Search for the cell housing the specified text and yield its [X, Y] center coordinate. 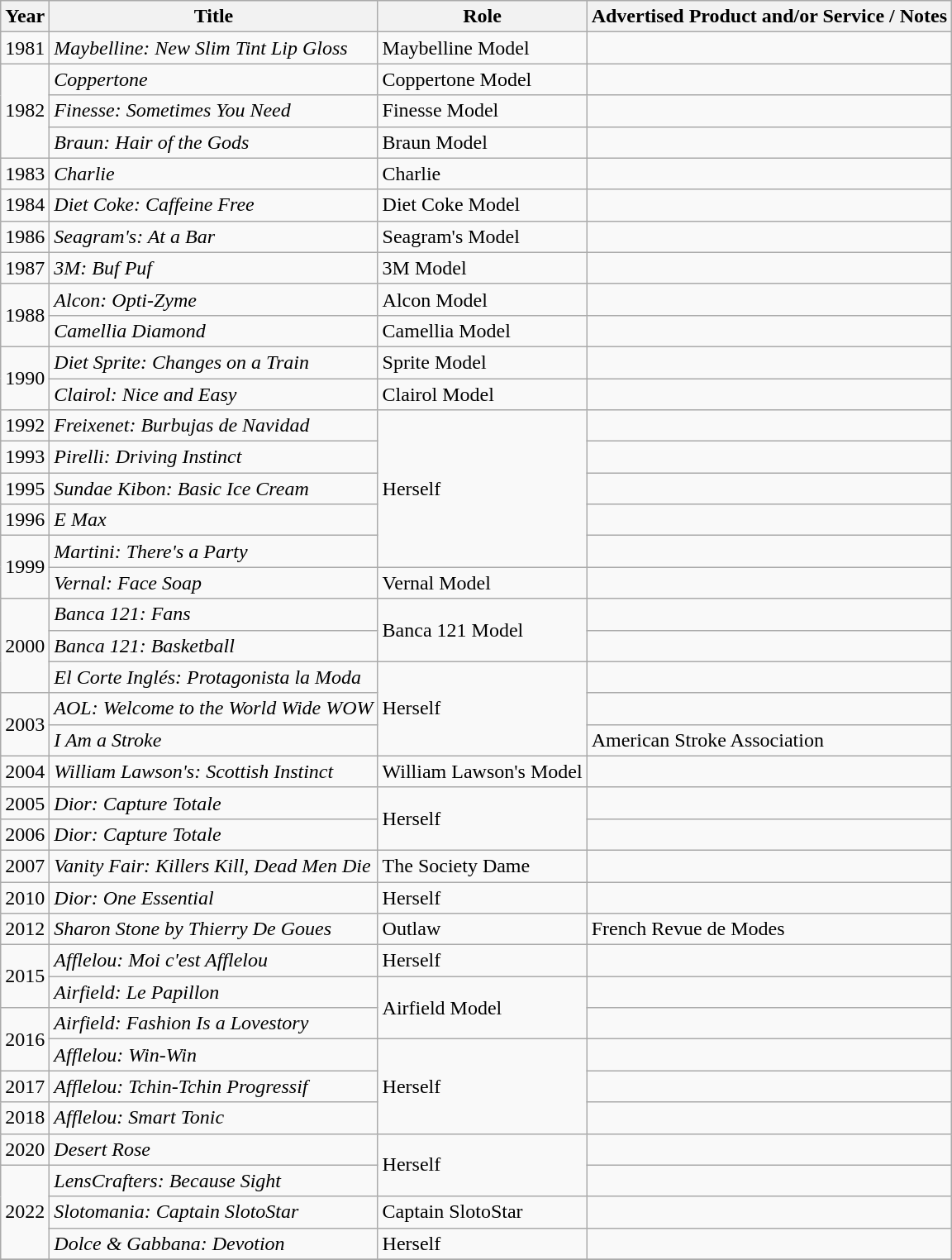
Sundae Kibon: Basic Ice Cream [213, 489]
Maybelline: New Slim Tint Lip Gloss [213, 48]
Coppertone Model [483, 79]
2003 [25, 724]
Vernal: Face Soap [213, 583]
Seagram's Model [483, 236]
2018 [25, 1118]
Year [25, 17]
Braun: Hair of the Gods [213, 142]
1995 [25, 489]
Dolce & Gabbana: Devotion [213, 1243]
Slotomania: Captain SlotoStar [213, 1212]
Braun Model [483, 142]
Captain SlotoStar [483, 1212]
Banca 121: Basketball [213, 646]
2005 [25, 803]
2004 [25, 771]
Finesse Model [483, 111]
William Lawson's: Scottish Instinct [213, 771]
1986 [25, 236]
1984 [25, 205]
Clairol Model [483, 394]
Afflelou: Moi c'est Afflelou [213, 961]
Camellia Diamond [213, 331]
1999 [25, 567]
Afflelou: Tchin-Tchin Progressif [213, 1086]
Maybelline Model [483, 48]
Vernal Model [483, 583]
Camellia Model [483, 331]
I Am a Stroke [213, 740]
Title [213, 17]
French Revue de Modes [769, 929]
Afflelou: Smart Tonic [213, 1118]
American Stroke Association [769, 740]
Advertised Product and/or Service / Notes [769, 17]
Banca 121 Model [483, 630]
AOL: Welcome to the World Wide WOW [213, 709]
2022 [25, 1212]
Outlaw [483, 929]
El Corte Inglés: Protagonista la Moda [213, 677]
2017 [25, 1086]
2010 [25, 897]
Banca 121: Fans [213, 614]
Sprite Model [483, 362]
1993 [25, 457]
Sharon Stone by Thierry De Goues [213, 929]
1987 [25, 268]
3M Model [483, 268]
1990 [25, 378]
Diet Coke: Caffeine Free [213, 205]
Martini: There's a Party [213, 551]
Alcon: Opti-Zyme [213, 299]
Alcon Model [483, 299]
Desert Rose [213, 1149]
Clairol: Nice and Easy [213, 394]
1983 [25, 174]
Airfield: Le Papillon [213, 992]
The Society Dame [483, 866]
Airfield Model [483, 1008]
2006 [25, 834]
2012 [25, 929]
Diet Sprite: Changes on a Train [213, 362]
William Lawson's Model [483, 771]
Seagram's: At a Bar [213, 236]
2000 [25, 646]
1988 [25, 315]
2016 [25, 1039]
Finesse: Sometimes You Need [213, 111]
1992 [25, 426]
Freixenet: Burbujas de Navidad [213, 426]
2007 [25, 866]
Coppertone [213, 79]
1982 [25, 111]
1981 [25, 48]
Pirelli: Driving Instinct [213, 457]
Airfield: Fashion Is a Lovestory [213, 1024]
E Max [213, 520]
3M: Buf Puf [213, 268]
Afflelou: Win-Win [213, 1055]
Diet Coke Model [483, 205]
Vanity Fair: Killers Kill, Dead Men Die [213, 866]
2020 [25, 1149]
Role [483, 17]
1996 [25, 520]
Dior: One Essential [213, 897]
LensCrafters: Because Sight [213, 1181]
2015 [25, 976]
